Provide the [x, y] coordinate of the cell's center where the given text is located.  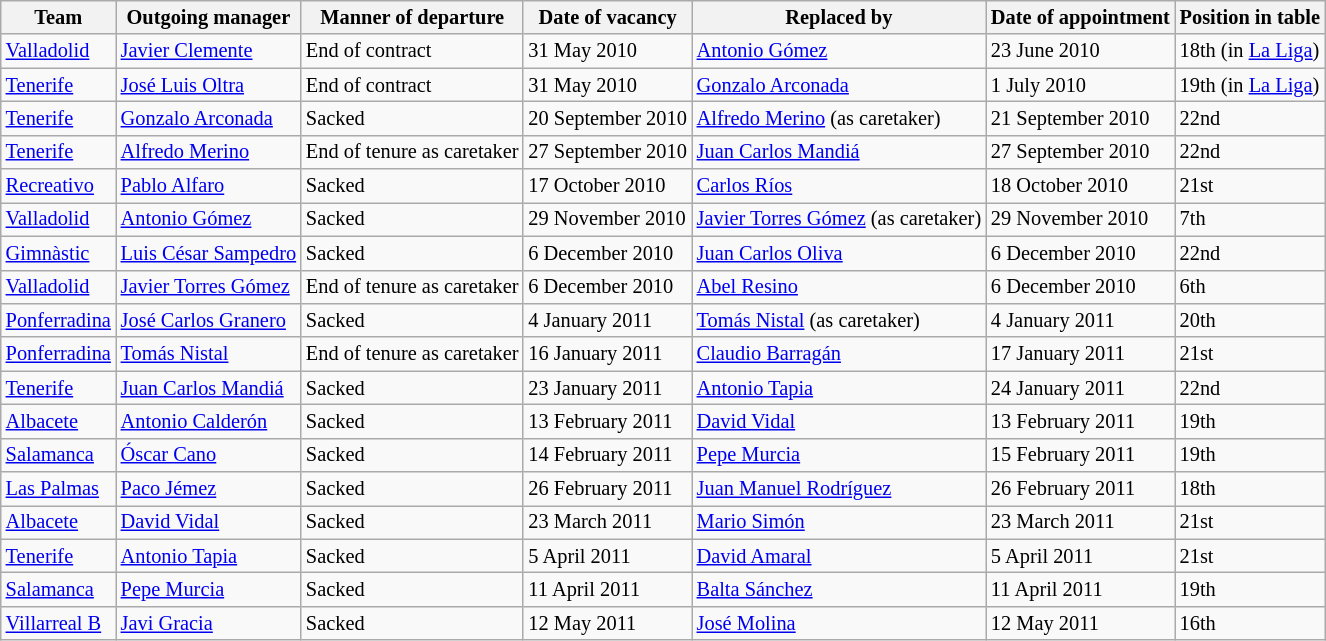
23 June 2010 [1080, 51]
Javi Gracia [208, 623]
José Luis Oltra [208, 85]
21 September 2010 [1080, 118]
16th [1250, 623]
Date of appointment [1080, 17]
Paco Jémez [208, 489]
Javier Torres Gómez [208, 287]
20 September 2010 [607, 118]
Javier Torres Gómez (as caretaker) [839, 219]
José Carlos Granero [208, 320]
Tomás Nistal (as caretaker) [839, 320]
Javier Clemente [208, 51]
20th [1250, 320]
1 July 2010 [1080, 85]
Abel Resino [839, 287]
18th [1250, 489]
Tomás Nistal [208, 354]
17 October 2010 [607, 186]
14 February 2011 [607, 455]
David Amaral [839, 556]
Antonio Calderón [208, 421]
Alfredo Merino [208, 152]
Team [58, 17]
24 January 2011 [1080, 388]
Balta Sánchez [839, 589]
Pablo Alfaro [208, 186]
Position in table [1250, 17]
6th [1250, 287]
Replaced by [839, 17]
15 February 2011 [1080, 455]
Outgoing manager [208, 17]
18th (in La Liga) [1250, 51]
Claudio Barragán [839, 354]
Juan Manuel Rodríguez [839, 489]
18 October 2010 [1080, 186]
7th [1250, 219]
Alfredo Merino (as caretaker) [839, 118]
Carlos Ríos [839, 186]
Recreativo [58, 186]
Villarreal B [58, 623]
José Molina [839, 623]
Luis César Sampedro [208, 253]
19th (in La Liga) [1250, 85]
16 January 2011 [607, 354]
Óscar Cano [208, 455]
Date of vacancy [607, 17]
17 January 2011 [1080, 354]
Las Palmas [58, 489]
Mario Simón [839, 522]
Juan Carlos Oliva [839, 253]
Manner of departure [412, 17]
23 January 2011 [607, 388]
Gimnàstic [58, 253]
